Identify which cell holds the provided text, then report its (x, y) central coordinate. 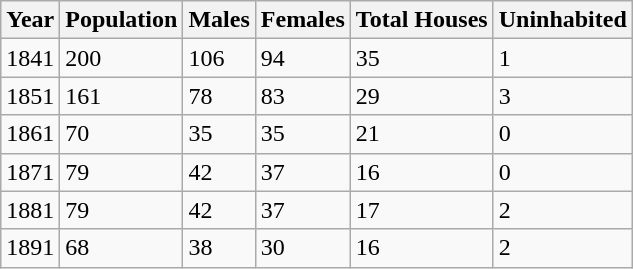
200 (122, 58)
1841 (30, 58)
38 (219, 248)
94 (302, 58)
1881 (30, 210)
Females (302, 20)
Total Houses (422, 20)
106 (219, 58)
78 (219, 96)
Population (122, 20)
Year (30, 20)
3 (562, 96)
1851 (30, 96)
1891 (30, 248)
70 (122, 134)
1871 (30, 172)
17 (422, 210)
29 (422, 96)
30 (302, 248)
1861 (30, 134)
Uninhabited (562, 20)
21 (422, 134)
1 (562, 58)
68 (122, 248)
83 (302, 96)
Males (219, 20)
161 (122, 96)
